Detect which cell encompasses the target text, then output its [x, y] center coordinate. 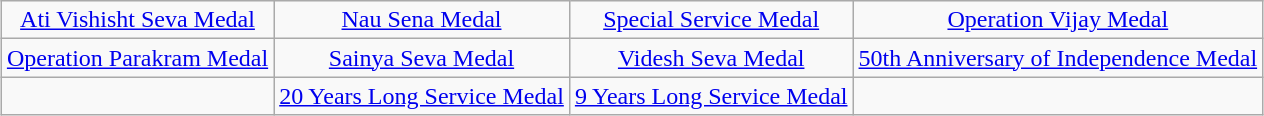
9 Years Long Service Medal [711, 96]
Sainya Seva Medal [422, 58]
Nau Sena Medal [422, 20]
Videsh Seva Medal [711, 58]
Special Service Medal [711, 20]
50th Anniversary of Independence Medal [1058, 58]
Ati Vishisht Seva Medal [137, 20]
20 Years Long Service Medal [422, 96]
Operation Parakram Medal [137, 58]
Operation Vijay Medal [1058, 20]
